Find where the given text appears and provide that cell's center as (X, Y) coordinate. 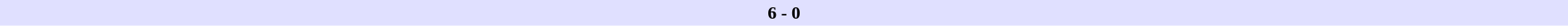
6 - 0 (784, 13)
